Return [x, y] of the center of cell containing provided text 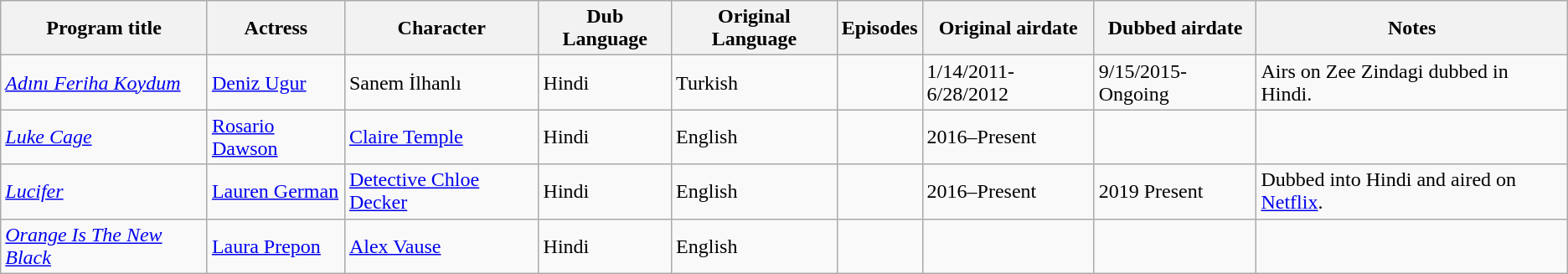
Rosario Dawson [276, 137]
Lucifer [104, 191]
9/15/2015-Ongoing [1175, 82]
Lauren German [276, 191]
Alex Vause [441, 246]
Episodes [879, 28]
Actress [276, 28]
1/14/2011-6/28/2012 [1008, 82]
Adını Feriha Koydum [104, 82]
Character [441, 28]
Dub Language [605, 28]
Detective Chloe Decker [441, 191]
Luke Cage [104, 137]
Sanem İlhanlı [441, 82]
Dubbed into Hindi and aired on Netflix. [1412, 191]
Notes [1412, 28]
Original Language [755, 28]
Deniz Ugur [276, 82]
Claire Temple [441, 137]
Dubbed airdate [1175, 28]
2019 Present [1175, 191]
Airs on Zee Zindagi dubbed in Hindi. [1412, 82]
Turkish [755, 82]
Laura Prepon [276, 246]
Program title [104, 28]
Original airdate [1008, 28]
Orange Is The New Black [104, 246]
